Determine the (x, y) coordinate at the center of the cell enclosing the given text.  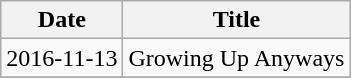
Date (62, 20)
2016-11-13 (62, 58)
Title (236, 20)
Growing Up Anyways (236, 58)
